Locate the cell with the specified text and output its (x, y) center coordinate. 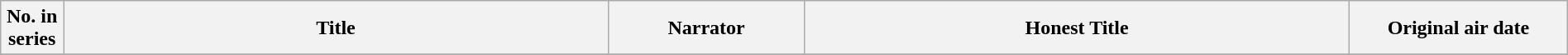
No. inseries (32, 28)
Honest Title (1077, 28)
Original air date (1459, 28)
Title (336, 28)
Narrator (706, 28)
